Extract the (x, y) coordinate from the center of the cell holding the provided text.  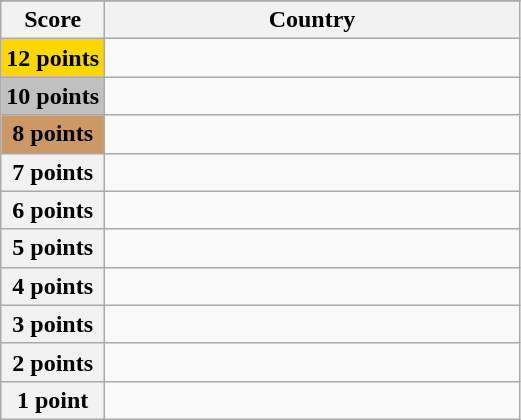
6 points (53, 210)
8 points (53, 134)
Score (53, 20)
1 point (53, 400)
3 points (53, 324)
4 points (53, 286)
12 points (53, 58)
5 points (53, 248)
Country (312, 20)
7 points (53, 172)
2 points (53, 362)
10 points (53, 96)
